Provide the (x, y) coordinate of the cell's center where the given text is located.  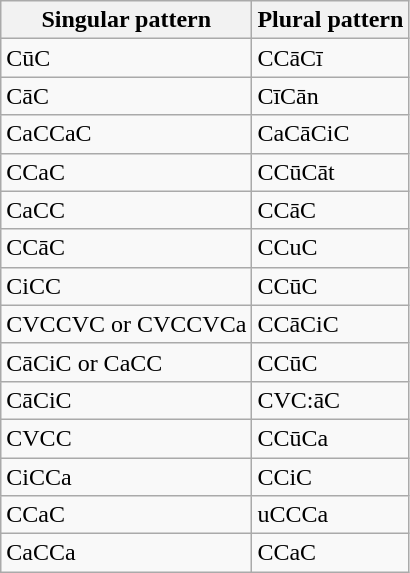
CCiC (330, 477)
Plural pattern (330, 20)
CaCCaC (126, 134)
CVCC (126, 438)
CiCC (126, 286)
Singular pattern (126, 20)
CCāCiC (330, 324)
CaCCa (126, 553)
CīCān (330, 96)
CaCC (126, 210)
CiCCa (126, 477)
CaCāCiC (330, 134)
CCāCī (330, 58)
CCūCāt (330, 172)
CCuC (330, 248)
CVCCVC or CVCCVCa (126, 324)
CāCiC (126, 400)
CūC (126, 58)
CāCiC or CaCC (126, 362)
uCCCa (330, 515)
CVC:āC (330, 400)
CāC (126, 96)
CCūCa (330, 438)
